Determine the [x, y] coordinate at the center of the cell enclosing the given text.  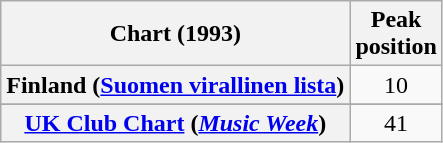
UK Club Chart (Music Week) [176, 123]
Peakposition [396, 34]
Chart (1993) [176, 34]
41 [396, 123]
Finland (Suomen virallinen lista) [176, 85]
10 [396, 85]
